Detect which cell encompasses the target text, then output its (x, y) center coordinate. 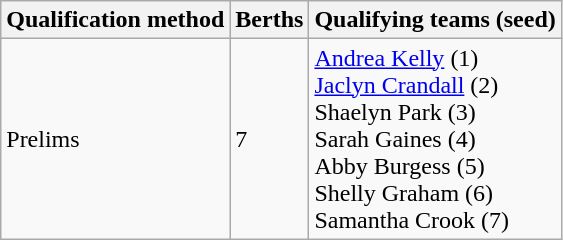
7 (270, 139)
Prelims (116, 139)
Qualification method (116, 20)
Qualifying teams (seed) (435, 20)
Berths (270, 20)
Andrea Kelly (1) Jaclyn Crandall (2) Shaelyn Park (3) Sarah Gaines (4) Abby Burgess (5) Shelly Graham (6) Samantha Crook (7) (435, 139)
